Capture the cell that displays the provided text and extract its (x, y) central coordinate. 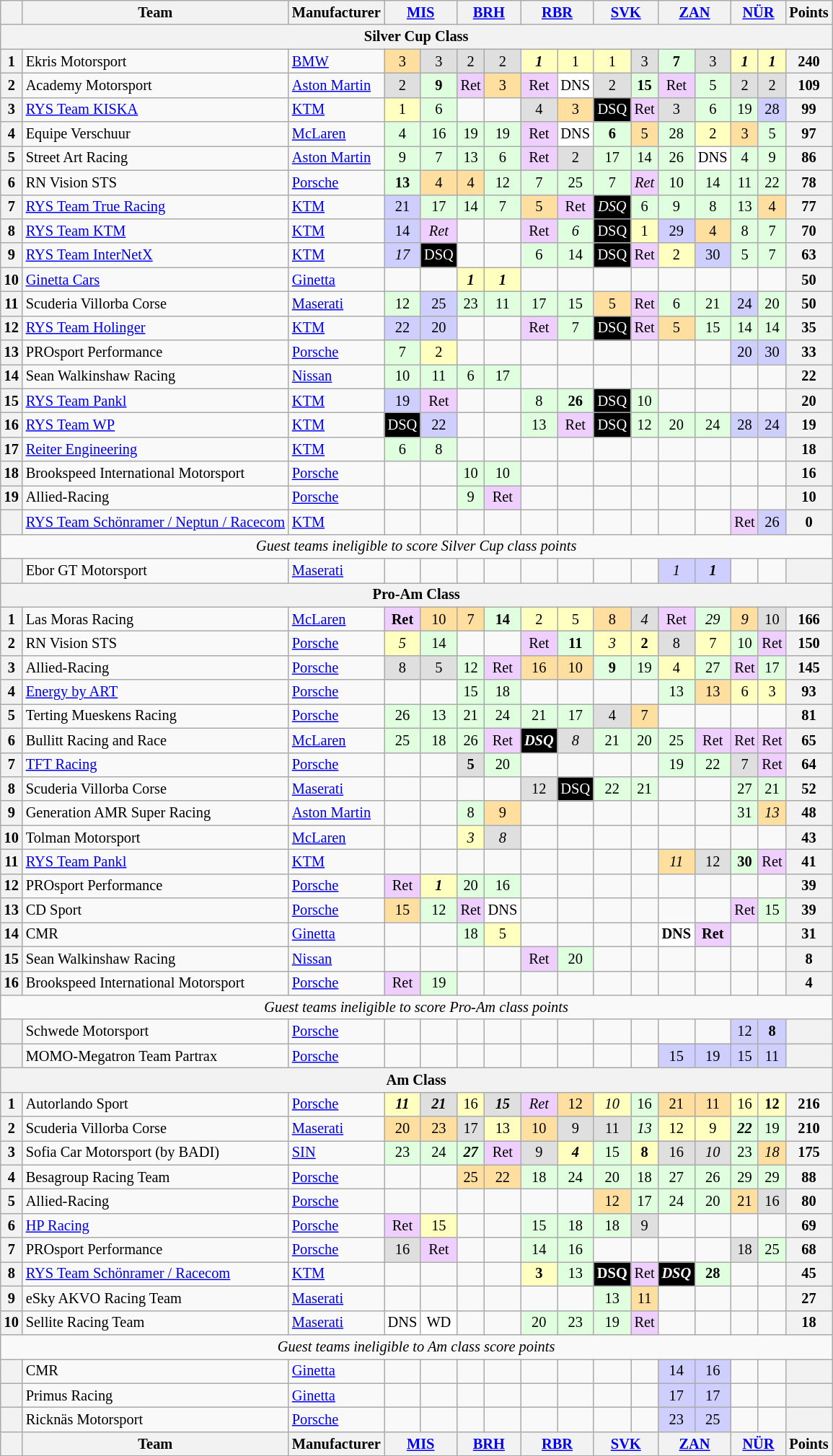
MOMO-Megatron Team Partrax (156, 1056)
RYS Team InterNetX (156, 255)
SIN (336, 1153)
93 (808, 692)
Schwede Motorsport (156, 1031)
109 (808, 85)
48 (808, 813)
64 (808, 765)
86 (808, 158)
Ginetta Cars (156, 280)
240 (808, 61)
Sellite Racing Team (156, 1323)
RYS Team WP (156, 425)
RYS Team True Racing (156, 207)
88 (808, 1177)
WD (438, 1323)
Guest teams ineligible to Am class score points (417, 1346)
RYS Team Schönramer / Racecom (156, 1274)
35 (808, 328)
70 (808, 231)
TFT Racing (156, 765)
65 (808, 740)
210 (808, 1129)
33 (808, 352)
RYS Team Schönramer / Neptun / Racecom (156, 522)
Terting Mueskens Racing (156, 716)
166 (808, 619)
43 (808, 838)
80 (808, 1202)
Reiter Engineering (156, 449)
Am Class (417, 1080)
Guest teams ineligible to score Silver Cup class points (417, 546)
68 (808, 1250)
0 (808, 522)
Generation AMR Super Racing (156, 813)
Guest teams ineligible to score Pro-Am class points (417, 1007)
Silver Cup Class (417, 37)
RYS Team KISKA (156, 110)
Street Art Racing (156, 158)
Equipe Verschuur (156, 134)
RYS Team Holinger (156, 328)
RYS Team KTM (156, 231)
81 (808, 716)
eSky AKVO Racing Team (156, 1298)
78 (808, 182)
77 (808, 207)
63 (808, 255)
97 (808, 134)
Autorlando Sport (156, 1104)
Besagroup Racing Team (156, 1177)
Ricknäs Motorsport (156, 1419)
Ebor GT Motorsport (156, 570)
BMW (336, 61)
Tolman Motorsport (156, 838)
HP Racing (156, 1225)
Las Moras Racing (156, 619)
Pro-Am Class (417, 595)
145 (808, 667)
175 (808, 1153)
Academy Motorsport (156, 85)
69 (808, 1225)
41 (808, 861)
Primus Racing (156, 1395)
150 (808, 643)
Ekris Motorsport (156, 61)
Energy by ART (156, 692)
99 (808, 110)
52 (808, 789)
CD Sport (156, 910)
216 (808, 1104)
45 (808, 1274)
Bullitt Racing and Race (156, 740)
Sofia Car Motorsport (by BADI) (156, 1153)
